Output the [x, y] coordinate of the center of the cell containing the given text.  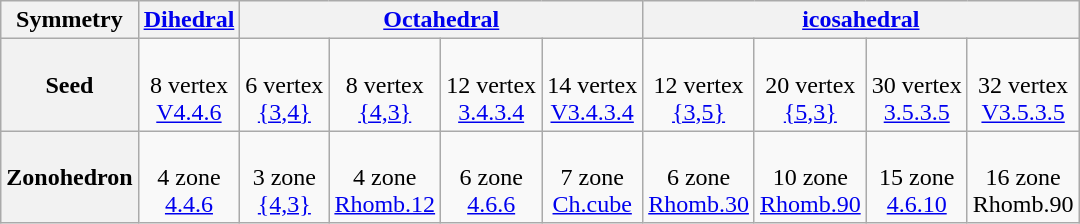
Seed [70, 85]
30 vertex3.5.3.5 [916, 85]
8 vertexV4.4.6 [189, 85]
Dihedral [189, 20]
32 vertexV3.5.3.5 [1023, 85]
8 vertex{4,3} [385, 85]
4 zoneRhomb.12 [385, 177]
12 vertex{3,5} [699, 85]
Octahedral [442, 20]
14 vertexV3.4.3.4 [592, 85]
10 zoneRhomb.90 [810, 177]
Symmetry [70, 20]
6 vertex{3,4} [284, 85]
15 zone4.6.10 [916, 177]
20 vertex{5,3} [810, 85]
7 zoneCh.cube [592, 177]
6 zoneRhomb.30 [699, 177]
6 zone4.6.6 [492, 177]
16 zoneRhomb.90 [1023, 177]
Zonohedron [70, 177]
icosahedral [861, 20]
3 zone{4,3} [284, 177]
12 vertex3.4.3.4 [492, 85]
4 zone4.4.6 [189, 177]
